Provide the [X, Y] coordinate of the cell's center where the given text is located.  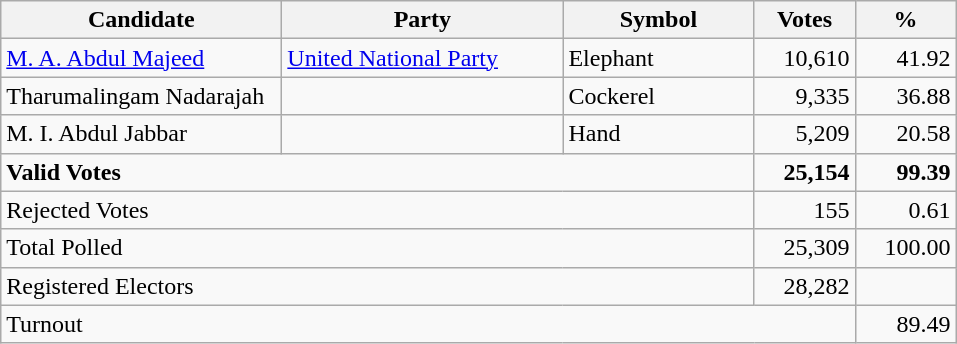
Votes [804, 20]
Registered Electors [378, 286]
0.61 [906, 210]
Total Polled [378, 248]
28,282 [804, 286]
Party [422, 20]
M. I. Abdul Jabbar [142, 134]
% [906, 20]
Tharumalingam Nadarajah [142, 96]
10,610 [804, 58]
25,154 [804, 172]
Valid Votes [378, 172]
Candidate [142, 20]
Rejected Votes [378, 210]
99.39 [906, 172]
20.58 [906, 134]
41.92 [906, 58]
89.49 [906, 324]
155 [804, 210]
100.00 [906, 248]
36.88 [906, 96]
25,309 [804, 248]
Turnout [428, 324]
Symbol [658, 20]
United National Party [422, 58]
M. A. Abdul Majeed [142, 58]
Elephant [658, 58]
Hand [658, 134]
Cockerel [658, 96]
5,209 [804, 134]
9,335 [804, 96]
